For the text-containing cell, return its midpoint in [x, y] coordinate format. 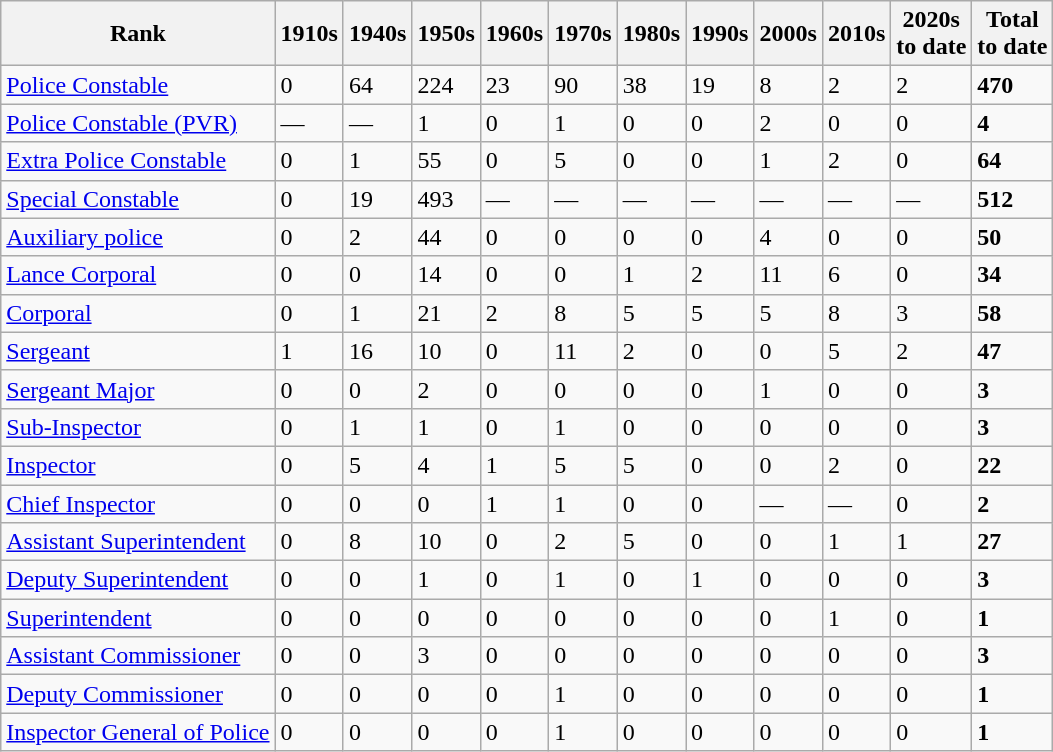
2020sto date [932, 34]
Extra Police Constable [138, 161]
Lance Corporal [138, 275]
90 [583, 85]
1940s [377, 34]
493 [446, 199]
21 [446, 313]
27 [1012, 542]
2000s [788, 34]
1990s [720, 34]
470 [1012, 85]
1980s [651, 34]
58 [1012, 313]
Deputy Superintendent [138, 580]
Police Constable [138, 85]
38 [651, 85]
47 [1012, 351]
Chief Inspector [138, 503]
34 [1012, 275]
14 [446, 275]
Deputy Commissioner [138, 694]
6 [856, 275]
Police Constable (PVR) [138, 123]
1960s [514, 34]
Assistant Superintendent [138, 542]
Assistant Commissioner [138, 656]
Sergeant Major [138, 389]
Superintendent [138, 618]
Corporal [138, 313]
44 [446, 237]
55 [446, 161]
Rank [138, 34]
Totalto date [1012, 34]
Sub-Inspector [138, 427]
50 [1012, 237]
Special Constable [138, 199]
1970s [583, 34]
1950s [446, 34]
2010s [856, 34]
224 [446, 85]
22 [1012, 465]
16 [377, 351]
Sergeant [138, 351]
Inspector [138, 465]
512 [1012, 199]
Auxiliary police [138, 237]
23 [514, 85]
Inspector General of Police [138, 732]
1910s [309, 34]
